Return the (X, Y) coordinate for the center point of the cell that contains the specified text.  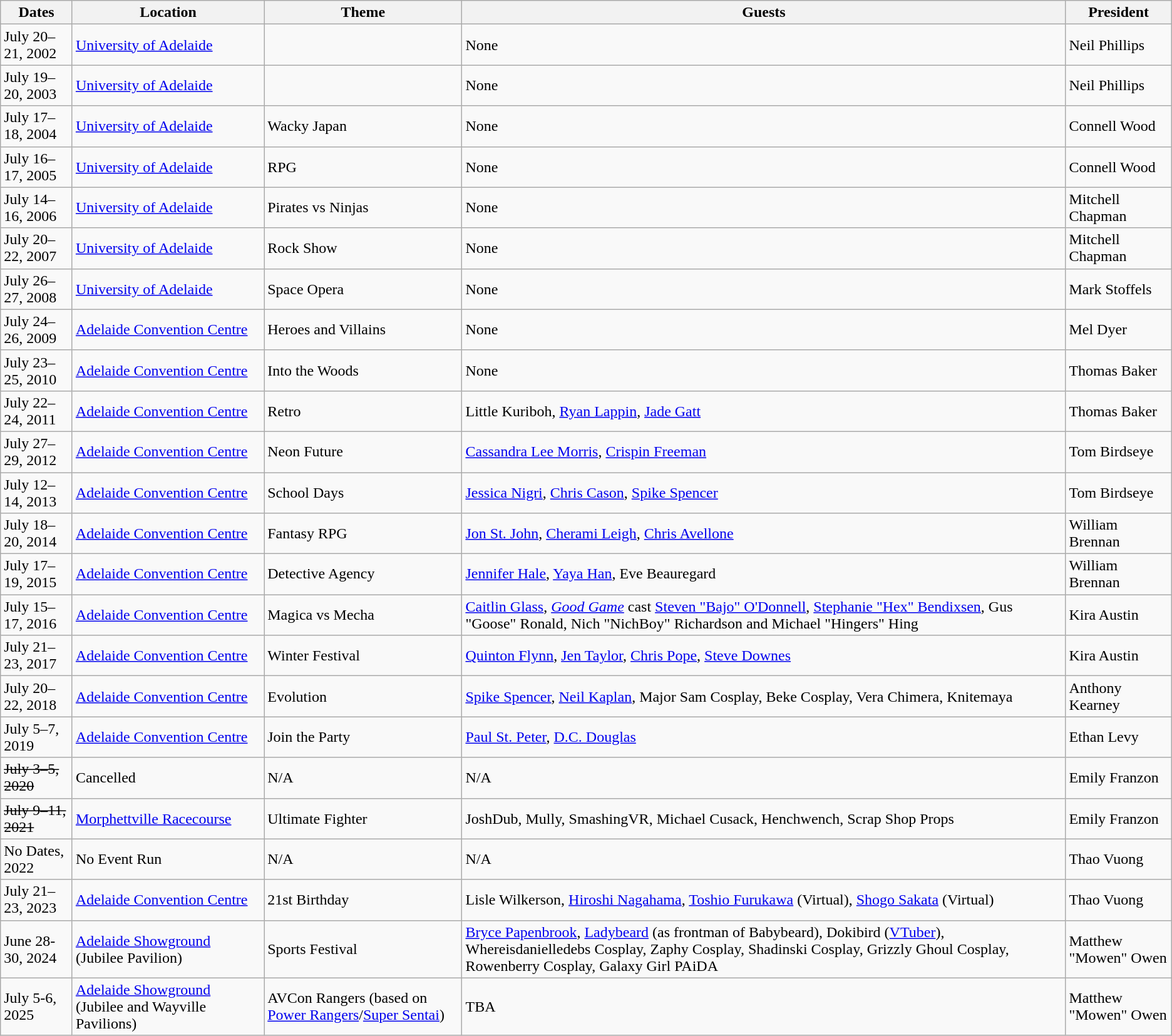
Theme (363, 13)
July 5-6, 2025 (36, 1007)
July 21–23, 2017 (36, 656)
Ethan Levy (1118, 737)
Magica vs Mecha (363, 615)
July 18–20, 2014 (36, 533)
Into the Woods (363, 371)
July 15–17, 2016 (36, 615)
June 28-30, 2024 (36, 949)
Jessica Nigri, Chris Cason, Spike Spencer (764, 492)
Sports Festival (363, 949)
July 20–22, 2007 (36, 248)
Quinton Flynn, Jen Taylor, Chris Pope, Steve Downes (764, 656)
July 21–23, 2023 (36, 900)
Guests (764, 13)
Jennifer Hale, Yaya Han, Eve Beauregard (764, 575)
21st Birthday (363, 900)
RPG (363, 167)
July 26–27, 2008 (36, 289)
Little Kuriboh, Ryan Lappin, Jade Gatt (764, 411)
July 12–14, 2013 (36, 492)
Spike Spencer, Neil Kaplan, Major Sam Cosplay, Beke Cosplay, Vera Chimera, Knitemaya (764, 696)
July 14–16, 2006 (36, 208)
Mark Stoffels (1118, 289)
No Dates, 2022 (36, 859)
Space Opera (363, 289)
Heroes and Villains (363, 329)
Cancelled (168, 777)
July 17–19, 2015 (36, 575)
July 17–18, 2004 (36, 126)
July 16–17, 2005 (36, 167)
July 20–22, 2018 (36, 696)
Paul St. Peter, D.C. Douglas (764, 737)
Dates (36, 13)
July 22–24, 2011 (36, 411)
Wacky Japan (363, 126)
July 5–7, 2019 (36, 737)
July 27–29, 2012 (36, 452)
President (1118, 13)
Adelaide Showground (Jubilee and Wayville Pavilions) (168, 1007)
Pirates vs Ninjas (363, 208)
July 3–5, 2020 (36, 777)
July 19–20, 2003 (36, 85)
Mel Dyer (1118, 329)
Fantasy RPG (363, 533)
Anthony Kearney (1118, 696)
July 9–11, 2021 (36, 819)
Winter Festival (363, 656)
Ultimate Fighter (363, 819)
July 20–21, 2002 (36, 45)
Evolution (363, 696)
Lisle Wilkerson, Hiroshi Nagahama, Toshio Furukawa (Virtual), Shogo Sakata (Virtual) (764, 900)
AVCon Rangers (based on Power Rangers/Super Sentai) (363, 1007)
Rock Show (363, 248)
Jon St. John, Cherami Leigh, Chris Avellone (764, 533)
July 24–26, 2009 (36, 329)
Cassandra Lee Morris, Crispin Freeman (764, 452)
Location (168, 13)
Neon Future (363, 452)
School Days (363, 492)
Morphettville Racecourse (168, 819)
TBA (764, 1007)
No Event Run (168, 859)
Retro (363, 411)
Join the Party (363, 737)
JoshDub, Mully, SmashingVR, Michael Cusack, Henchwench, Scrap Shop Props (764, 819)
July 23–25, 2010 (36, 371)
Detective Agency (363, 575)
Adelaide Showground (Jubilee Pavilion) (168, 949)
